Provide the (X, Y) coordinate of the cell's center where the given text is located.  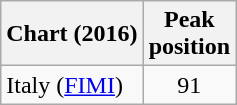
91 (189, 85)
Chart (2016) (72, 34)
Peakposition (189, 34)
Italy (FIMI) (72, 85)
